Scan for the cell matching the given text and deliver its [x, y] coordinate at center. 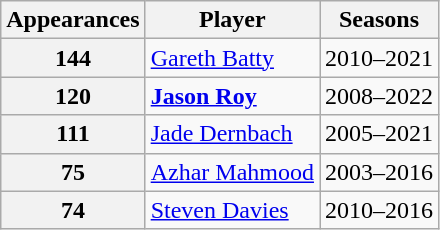
Jade Dernbach [232, 134]
Azhar Mahmood [232, 172]
75 [73, 172]
Appearances [73, 20]
Seasons [380, 20]
2010–2021 [380, 58]
Player [232, 20]
120 [73, 96]
Steven Davies [232, 210]
74 [73, 210]
Gareth Batty [232, 58]
2008–2022 [380, 96]
Jason Roy [232, 96]
2010–2016 [380, 210]
144 [73, 58]
111 [73, 134]
2005–2021 [380, 134]
2003–2016 [380, 172]
